Return the [X, Y] coordinate for the center point of the cell that contains the specified text.  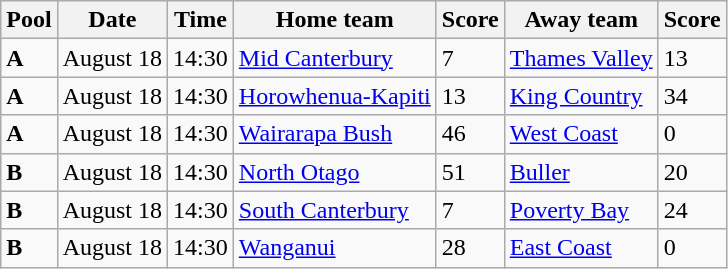
Home team [334, 20]
East Coast [581, 248]
Horowhenua-Kapiti [334, 96]
West Coast [581, 134]
North Otago [334, 172]
South Canterbury [334, 210]
28 [470, 248]
46 [470, 134]
Pool [29, 20]
Buller [581, 172]
24 [692, 210]
Time [201, 20]
Date [112, 20]
King Country [581, 96]
Away team [581, 20]
Wairarapa Bush [334, 134]
Mid Canterbury [334, 58]
20 [692, 172]
51 [470, 172]
Wanganui [334, 248]
Poverty Bay [581, 210]
Thames Valley [581, 58]
34 [692, 96]
